Extract the (X, Y) coordinate from the center of the cell holding the provided text.  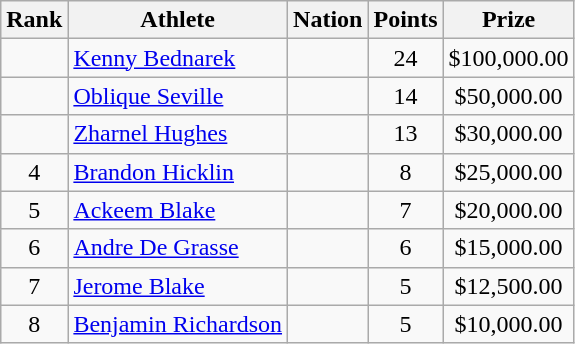
$30,000.00 (508, 134)
4 (34, 172)
Rank (34, 20)
Ackeem Blake (178, 210)
Brandon Hicklin (178, 172)
$20,000.00 (508, 210)
24 (406, 58)
$10,000.00 (508, 324)
$100,000.00 (508, 58)
$25,000.00 (508, 172)
$12,500.00 (508, 286)
Jerome Blake (178, 286)
$50,000.00 (508, 96)
Kenny Bednarek (178, 58)
Zharnel Hughes (178, 134)
$15,000.00 (508, 248)
Athlete (178, 20)
Benjamin Richardson (178, 324)
Nation (328, 20)
Points (406, 20)
14 (406, 96)
Andre De Grasse (178, 248)
Oblique Seville (178, 96)
Prize (508, 20)
13 (406, 134)
